Determine the (X, Y) coordinate at the center of the cell enclosing the given text.  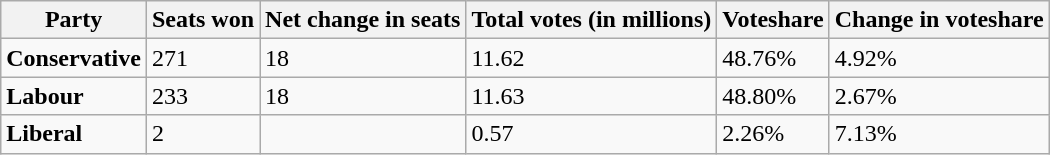
48.76% (773, 58)
0.57 (592, 134)
Change in voteshare (939, 20)
Liberal (74, 134)
Seats won (202, 20)
Labour (74, 96)
11.62 (592, 58)
11.63 (592, 96)
2.67% (939, 96)
Party (74, 20)
233 (202, 96)
Net change in seats (363, 20)
Total votes (in millions) (592, 20)
2.26% (773, 134)
271 (202, 58)
Conservative (74, 58)
4.92% (939, 58)
48.80% (773, 96)
7.13% (939, 134)
Voteshare (773, 20)
2 (202, 134)
